Scan for the cell matching the given text and deliver its [x, y] coordinate at center. 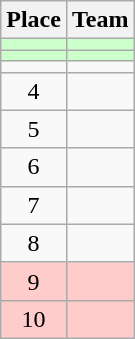
Team [100, 20]
6 [34, 167]
4 [34, 91]
9 [34, 281]
7 [34, 205]
10 [34, 319]
Place [34, 20]
8 [34, 243]
5 [34, 129]
